Extract the (X, Y) coordinate from the center of the cell holding the provided text.  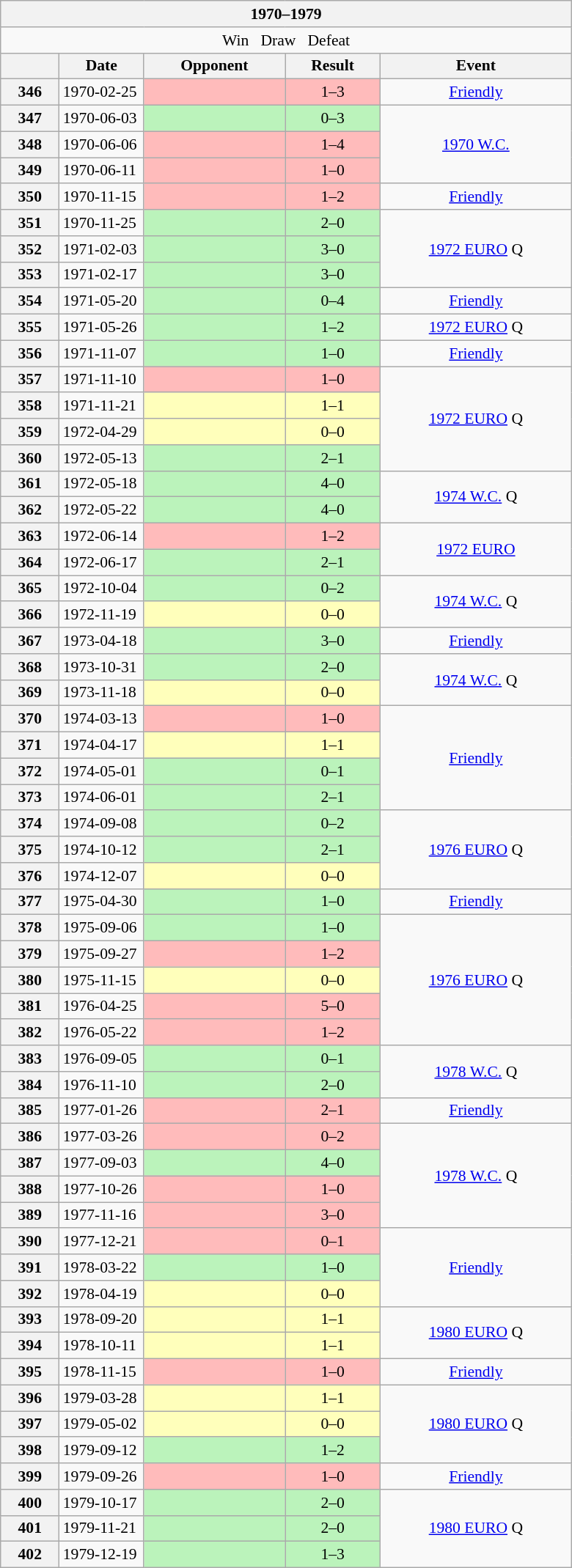
1971-02-17 (101, 275)
360 (30, 458)
1978-10-11 (101, 1346)
366 (30, 615)
1977-03-26 (101, 1137)
365 (30, 589)
1971-11-07 (101, 353)
349 (30, 171)
1979-03-28 (101, 1398)
396 (30, 1398)
1975-04-30 (101, 902)
362 (30, 510)
401 (30, 1528)
1979-10-17 (101, 1503)
351 (30, 223)
1977-11-16 (101, 1215)
346 (30, 92)
354 (30, 301)
1970-11-25 (101, 223)
369 (30, 693)
Result (333, 66)
1975-09-27 (101, 954)
367 (30, 641)
0–3 (333, 119)
1979-12-19 (101, 1555)
373 (30, 798)
377 (30, 902)
Win Draw Defeat (286, 40)
390 (30, 1242)
374 (30, 824)
397 (30, 1424)
372 (30, 771)
1979-09-12 (101, 1451)
383 (30, 1059)
389 (30, 1215)
357 (30, 380)
388 (30, 1189)
1974-09-08 (101, 824)
1–4 (333, 144)
1973-11-18 (101, 693)
1977-12-21 (101, 1242)
1974-03-13 (101, 719)
1977-01-26 (101, 1111)
368 (30, 667)
1978-03-22 (101, 1267)
1972-05-13 (101, 458)
1975-09-06 (101, 928)
5–0 (333, 1006)
387 (30, 1163)
1974-04-17 (101, 746)
1970–1979 (286, 14)
1978-09-20 (101, 1319)
1972-05-22 (101, 510)
1970-06-06 (101, 144)
382 (30, 1033)
1974-10-12 (101, 850)
363 (30, 537)
Event (475, 66)
1974-12-07 (101, 876)
378 (30, 928)
386 (30, 1137)
358 (30, 406)
1971-11-10 (101, 380)
1971-11-21 (101, 406)
1977-10-26 (101, 1189)
Date (101, 66)
1972 EURO (475, 550)
1979-09-26 (101, 1476)
359 (30, 432)
1979-11-21 (101, 1528)
371 (30, 746)
391 (30, 1267)
364 (30, 562)
355 (30, 328)
1974-05-01 (101, 771)
352 (30, 249)
400 (30, 1503)
1970-06-11 (101, 171)
1971-02-03 (101, 249)
1972-06-14 (101, 537)
361 (30, 484)
1972-06-17 (101, 562)
356 (30, 353)
1977-09-03 (101, 1163)
Opponent (214, 66)
1976-04-25 (101, 1006)
1972-11-19 (101, 615)
1976-05-22 (101, 1033)
1975-11-15 (101, 980)
370 (30, 719)
1976-09-05 (101, 1059)
394 (30, 1346)
379 (30, 954)
380 (30, 980)
376 (30, 876)
1970 W.C. (475, 145)
353 (30, 275)
395 (30, 1372)
348 (30, 144)
1978-11-15 (101, 1372)
1974-06-01 (101, 798)
381 (30, 1006)
1973-10-31 (101, 667)
385 (30, 1111)
399 (30, 1476)
1970-02-25 (101, 92)
384 (30, 1085)
375 (30, 850)
0–4 (333, 301)
1970-11-15 (101, 197)
1972-10-04 (101, 589)
398 (30, 1451)
1979-05-02 (101, 1424)
392 (30, 1294)
1976-11-10 (101, 1085)
1972-05-18 (101, 484)
350 (30, 197)
1978-04-19 (101, 1294)
393 (30, 1319)
1972-04-29 (101, 432)
1971-05-26 (101, 328)
402 (30, 1555)
1970-06-03 (101, 119)
1973-04-18 (101, 641)
1971-05-20 (101, 301)
347 (30, 119)
